From the cell containing the given text, extract its center point as [x, y] coordinate. 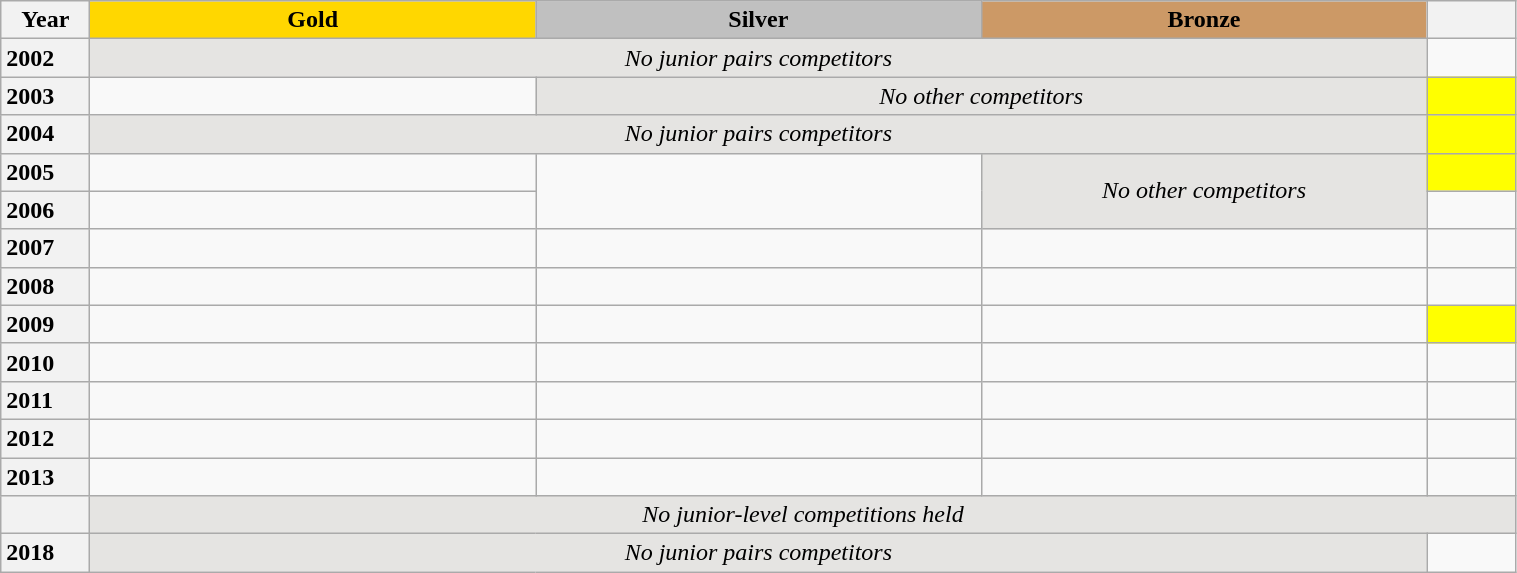
2009 [46, 324]
2002 [46, 58]
2008 [46, 286]
2005 [46, 172]
Gold [313, 20]
Silver [759, 20]
2010 [46, 362]
2004 [46, 134]
Bronze [1204, 20]
2012 [46, 438]
2018 [46, 553]
No junior-level competitions held [803, 515]
2007 [46, 248]
Year [46, 20]
2011 [46, 400]
2006 [46, 210]
2003 [46, 96]
2013 [46, 477]
